Capture the cell that displays the provided text and extract its (x, y) central coordinate. 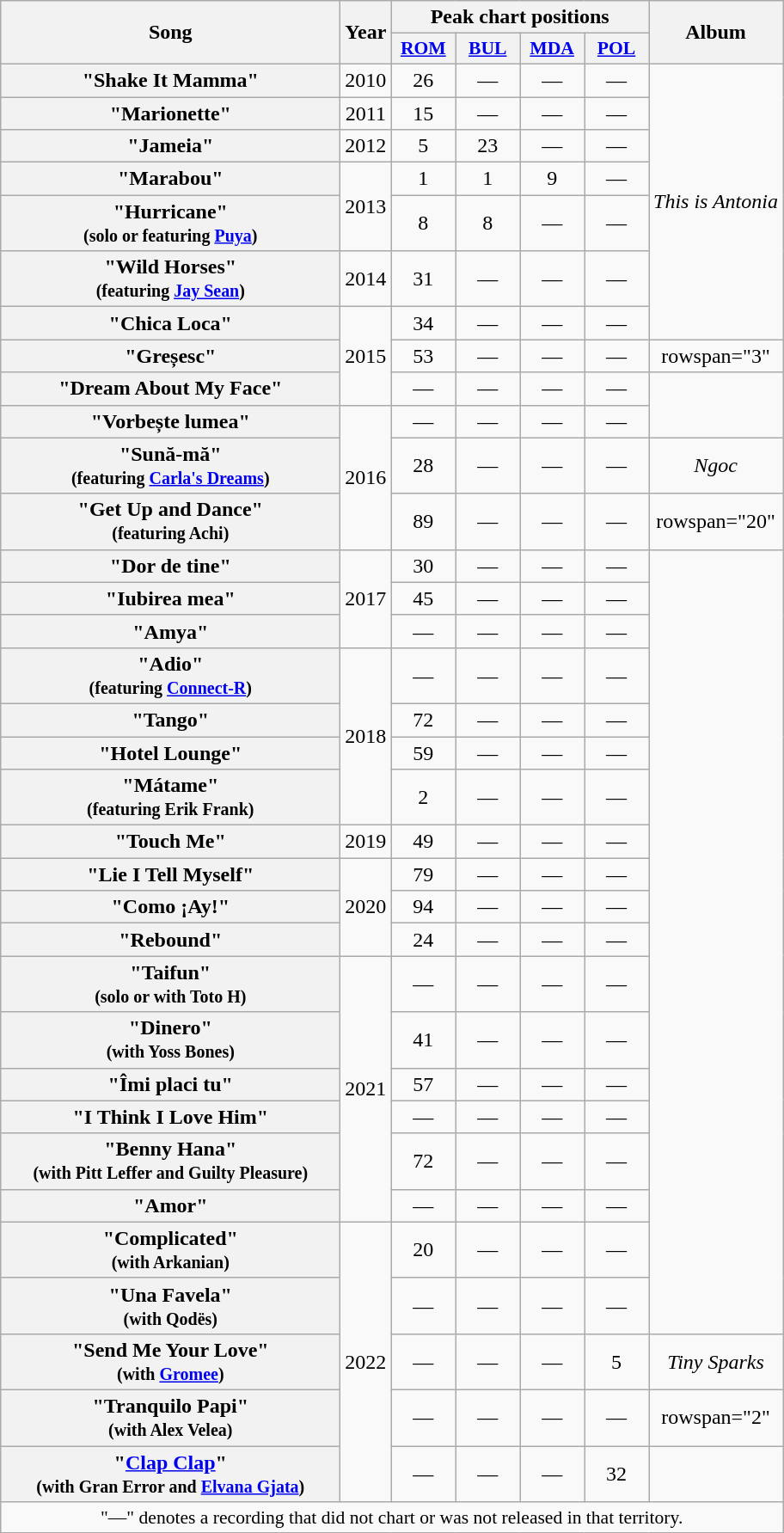
"—" denotes a recording that did not chart or was not released in that territory. (392, 1518)
"I Think I Love Him" (170, 1117)
34 (423, 323)
"Touch Me" (170, 842)
2022 (366, 1362)
20 (423, 1250)
Song (170, 33)
"Una Favela"(with Qodës) (170, 1305)
Ngoc (715, 466)
59 (423, 752)
"Dinero"(with Yoss Bones) (170, 1040)
"Amor" (170, 1205)
49 (423, 842)
2019 (366, 842)
45 (423, 598)
"Jameia" (170, 146)
"Amya" (170, 631)
"Vorbește lumea" (170, 421)
31 (423, 279)
Album (715, 33)
POL (617, 49)
rowspan="20" (715, 521)
"Clap Clap"(with Gran Error and Elvana Gjata) (170, 1474)
rowspan="2" (715, 1417)
53 (423, 356)
"Sună-mă"(featuring Carla's Dreams) (170, 466)
2021 (366, 1088)
"Lie I Tell Myself" (170, 874)
2013 (366, 206)
Year (366, 33)
2017 (366, 598)
28 (423, 466)
2016 (366, 477)
"Rebound" (170, 940)
2020 (366, 907)
41 (423, 1040)
Peak chart positions (520, 17)
BUL (488, 49)
30 (423, 566)
"Dream About My Face" (170, 389)
"Greșesc" (170, 356)
2010 (366, 80)
2 (423, 798)
"Îmi placi tu" (170, 1084)
79 (423, 874)
2011 (366, 113)
26 (423, 80)
94 (423, 907)
32 (617, 1474)
"Mátame"(featuring Erik Frank) (170, 798)
"Como ¡Ay!" (170, 907)
89 (423, 521)
rowspan="3" (715, 356)
"Shake It Mamma" (170, 80)
2014 (366, 279)
23 (488, 146)
"Taifun"(solo or with Toto H) (170, 984)
"Send Me Your Love"(with Gromee) (170, 1362)
"Adio"(featuring Connect-R) (170, 676)
"Complicated"(with Arkanian) (170, 1250)
"Marabou" (170, 179)
"Hurricane"(solo or featuring Puya) (170, 224)
ROM (423, 49)
"Hotel Lounge" (170, 752)
"Wild Horses"(featuring Jay Sean) (170, 279)
"Benny Hana"(with Pitt Leffer and Guilty Pleasure) (170, 1161)
57 (423, 1084)
"Tango" (170, 720)
15 (423, 113)
24 (423, 940)
"Iubirea mea" (170, 598)
2015 (366, 356)
"Marionette" (170, 113)
"Dor de tine" (170, 566)
This is Antonia (715, 201)
9 (552, 179)
MDA (552, 49)
"Chica Loca" (170, 323)
2012 (366, 146)
"Get Up and Dance"(featuring Achi) (170, 521)
"Tranquilo Papi"(with Alex Velea) (170, 1417)
Tiny Sparks (715, 1362)
2018 (366, 736)
